Extract the [x, y] coordinate from the center of the cell holding the provided text.  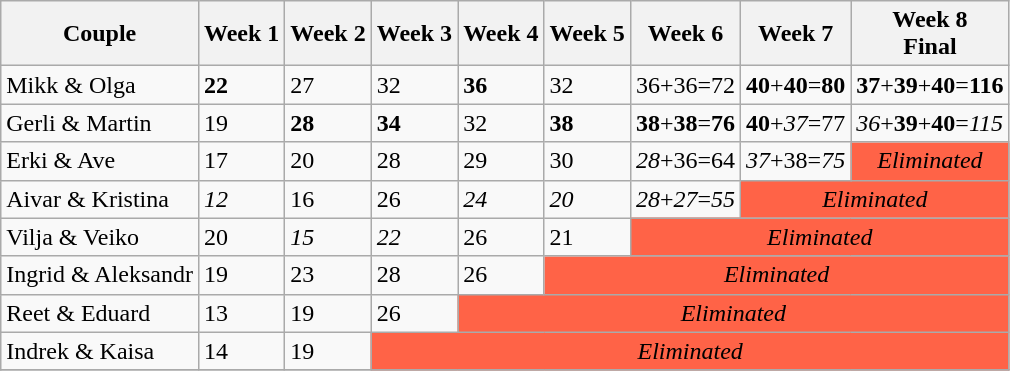
Reet & Eduard [100, 313]
40+37=77 [796, 123]
16 [328, 199]
38+38=76 [685, 123]
34 [414, 123]
36+39+40=115 [930, 123]
17 [241, 161]
Vilja & Veiko [100, 237]
Week 7 [796, 34]
37+39+40=116 [930, 85]
21 [587, 237]
28+27=55 [685, 199]
Week 3 [414, 34]
Week 2 [328, 34]
36 [501, 85]
38 [587, 123]
Week 4 [501, 34]
Couple [100, 34]
23 [328, 275]
12 [241, 199]
Week 6 [685, 34]
13 [241, 313]
Erki & Ave [100, 161]
15 [328, 237]
Indrek & Kaisa [100, 351]
40+40=80 [796, 85]
30 [587, 161]
Ingrid & Aleksandr [100, 275]
24 [501, 199]
14 [241, 351]
Aivar & Kristina [100, 199]
28+36=64 [685, 161]
37+38=75 [796, 161]
Week 1 [241, 34]
Mikk & Olga [100, 85]
Week 8Final [930, 34]
27 [328, 85]
29 [501, 161]
36+36=72 [685, 85]
Gerli & Martin [100, 123]
Week 5 [587, 34]
